Pinpoint the cell where the given text exists, returning its (x, y) midpoint coordinate. 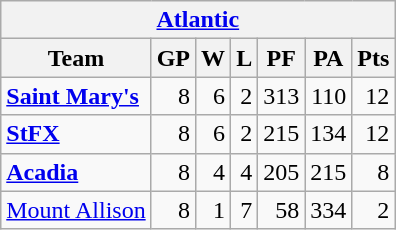
W (214, 58)
Mount Allison (76, 210)
L (244, 58)
134 (328, 134)
PA (328, 58)
334 (328, 210)
Saint Mary's (76, 96)
313 (282, 96)
1 (214, 210)
7 (244, 210)
Atlantic (198, 20)
GP (173, 58)
58 (282, 210)
110 (328, 96)
Team (76, 58)
205 (282, 172)
PF (282, 58)
Pts (374, 58)
Acadia (76, 172)
StFX (76, 134)
